Detect which cell encompasses the target text, then output its (x, y) center coordinate. 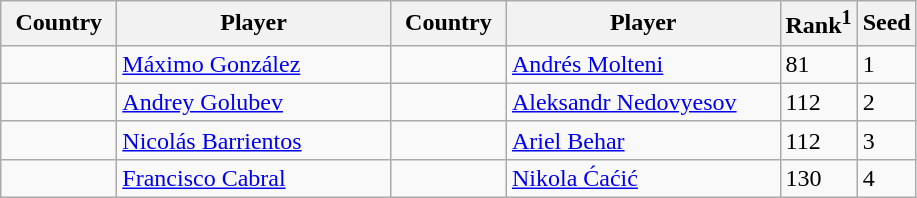
Seed (886, 24)
Ariel Behar (643, 140)
Aleksandr Nedovyesov (643, 102)
Nicolás Barrientos (254, 140)
Andrey Golubev (254, 102)
2 (886, 102)
1 (886, 64)
Francisco Cabral (254, 178)
Nikola Ćaćić (643, 178)
Rank1 (818, 24)
81 (818, 64)
Andrés Molteni (643, 64)
4 (886, 178)
Máximo González (254, 64)
3 (886, 140)
130 (818, 178)
